Find where the given text appears and provide that cell's center as [X, Y] coordinate. 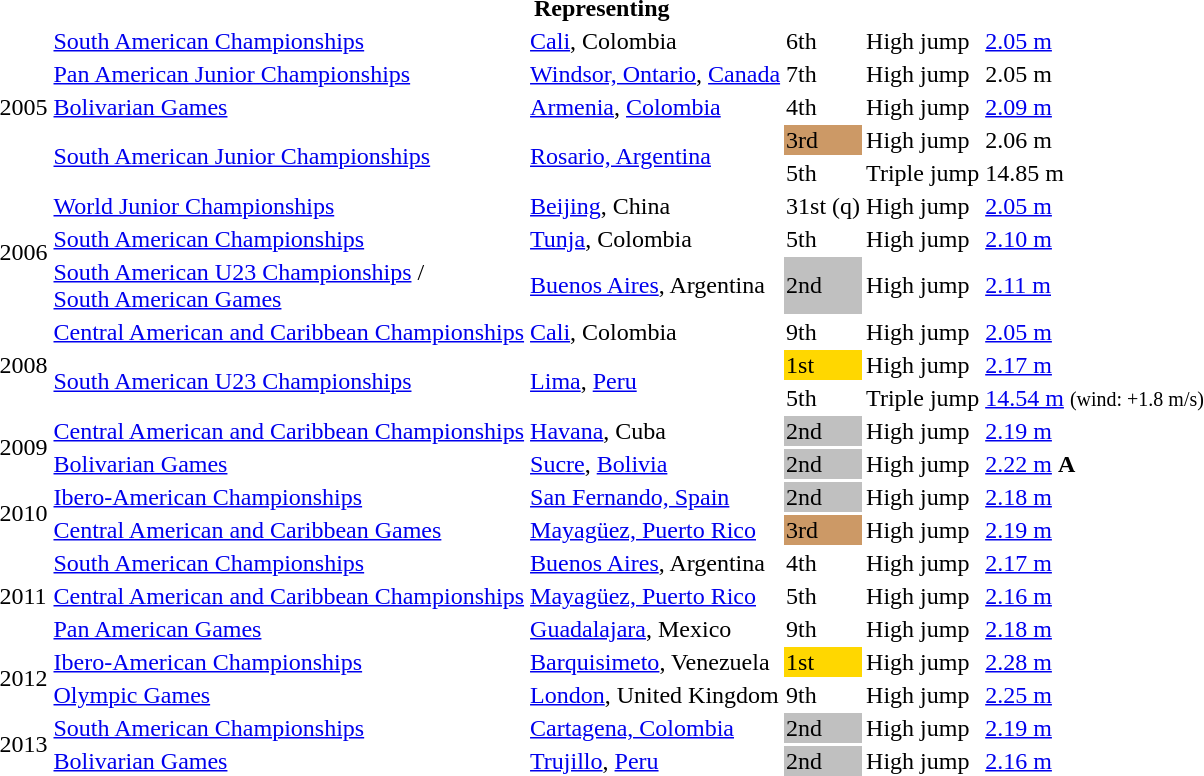
Lima, Peru [656, 382]
Sucre, Bolivia [656, 464]
Beijing, China [656, 206]
London, United Kingdom [656, 695]
31st (q) [824, 206]
Armenia, Colombia [656, 107]
Guadalajara, Mexico [656, 629]
Trujillo, Peru [656, 761]
Pan American Junior Championships [289, 74]
San Fernando, Spain [656, 497]
South American U23 Championships [289, 382]
Rosario, Argentina [656, 156]
Olympic Games [289, 695]
Cartagena, Colombia [656, 728]
World Junior Championships [289, 206]
7th [824, 74]
Tunja, Colombia [656, 239]
6th [824, 41]
Central American and Caribbean Games [289, 530]
Pan American Games [289, 629]
South American U23 Championships / South American Games [289, 286]
Havana, Cuba [656, 431]
Barquisimeto, Venezuela [656, 662]
South American Junior Championships [289, 156]
Windsor, Ontario, Canada [656, 74]
